Return the (X, Y) coordinate for the center point of the cell that contains the specified text.  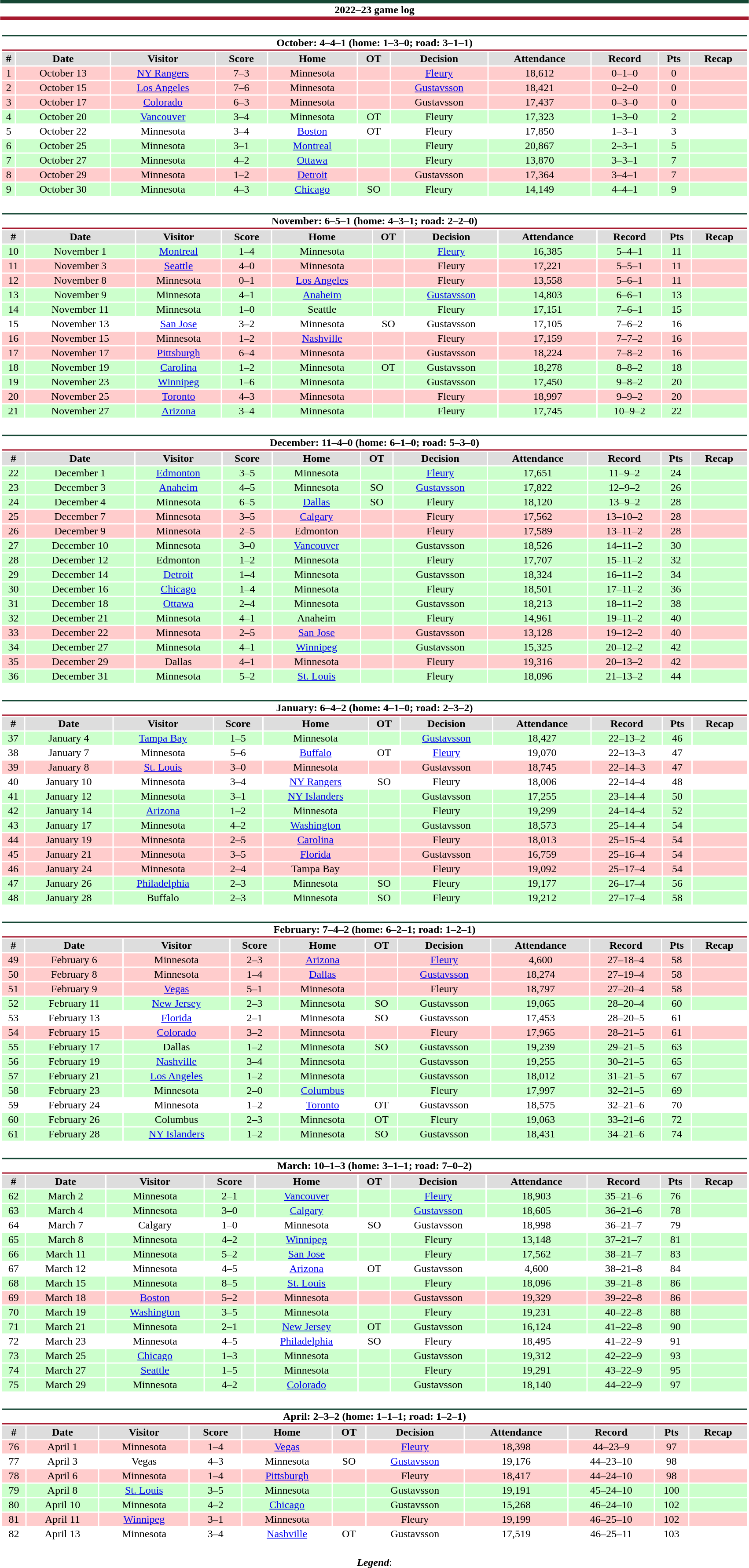
19,177 (542, 884)
73 (13, 1356)
46–25–11 (611, 1534)
19,065 (540, 1003)
45 (13, 855)
January 14 (69, 811)
January 19 (69, 840)
1–3–1 (625, 132)
18,997 (547, 396)
41–22–9 (624, 1341)
25–16–4 (627, 855)
77 (14, 1462)
32–21–6 (626, 1105)
16–11–2 (624, 575)
18,903 (536, 1196)
29 (13, 575)
1–6 (246, 382)
14,149 (540, 190)
23 (13, 488)
18,278 (547, 367)
25–17–4 (627, 869)
17,105 (547, 324)
January 8 (69, 768)
13–9–2 (624, 502)
December 14 (80, 575)
18–11–2 (624, 604)
January 26 (69, 884)
March 11 (66, 1254)
29–21–5 (626, 1047)
17,437 (540, 102)
13,558 (547, 280)
February: 7–4–2 (home: 6–2–1; road: 1–2–1) (374, 930)
17,965 (540, 1032)
57 (13, 1076)
20–12–2 (624, 647)
17,589 (538, 531)
December 22 (80, 633)
18,012 (540, 1076)
October: 4–4–1 (home: 1–3–0; road: 3–1–1) (374, 43)
41–22–8 (624, 1327)
25–15–4 (627, 840)
December 1 (80, 473)
27–17–4 (627, 898)
90 (676, 1327)
8–8–2 (629, 367)
49 (13, 960)
17,745 (547, 411)
January 7 (69, 753)
November 9 (80, 295)
42–22–9 (624, 1356)
7–3 (241, 73)
5–1 (254, 989)
24–14–4 (627, 811)
March 29 (66, 1385)
13,128 (538, 633)
November 11 (80, 309)
53 (13, 1018)
14 (13, 309)
13–11–2 (624, 531)
January 28 (69, 898)
7–7–2 (629, 338)
22–14–4 (627, 782)
April 6 (62, 1476)
45–24–10 (611, 1491)
January 4 (69, 738)
March 12 (66, 1269)
18,213 (538, 604)
0–1 (246, 280)
March 19 (66, 1312)
27–20–4 (626, 989)
18,526 (538, 546)
April 8 (62, 1491)
22–14–3 (627, 768)
October 27 (63, 161)
38–21–8 (624, 1269)
20,867 (540, 146)
October 13 (63, 73)
84 (676, 1269)
9–8–2 (629, 382)
30–21–5 (626, 1061)
October 25 (63, 146)
39–22–8 (624, 1298)
17,323 (540, 117)
18,140 (536, 1385)
19,255 (540, 1061)
December 9 (80, 531)
3–3–1 (625, 161)
21–13–2 (624, 676)
0–3–0 (625, 102)
28–21–5 (626, 1032)
17–11–2 (624, 589)
14,961 (538, 618)
18,612 (540, 73)
17,997 (540, 1090)
68 (13, 1283)
7–8–2 (629, 353)
19,092 (542, 869)
5–5–1 (629, 266)
14–11–2 (624, 546)
19,329 (536, 1298)
December 12 (80, 560)
36–21–7 (624, 1225)
35 (13, 662)
February 28 (74, 1134)
18,431 (540, 1134)
19,063 (540, 1119)
27–19–4 (626, 974)
18,998 (536, 1225)
3–4–1 (625, 175)
9–9–2 (629, 396)
4–0 (246, 266)
December 10 (80, 546)
100 (672, 1491)
17,450 (547, 382)
November 23 (80, 382)
19,212 (542, 898)
January 10 (69, 782)
October 20 (63, 117)
95 (676, 1370)
March 15 (66, 1283)
11–9–2 (624, 473)
44–23–10 (611, 1462)
November 17 (80, 353)
18,421 (540, 88)
January 21 (69, 855)
33 (13, 633)
17,707 (538, 560)
82 (14, 1534)
October 17 (63, 102)
43 (13, 826)
18,120 (538, 502)
19,312 (536, 1356)
19,191 (516, 1491)
10–9–2 (629, 411)
December 3 (80, 488)
31–21–5 (626, 1076)
March 8 (66, 1240)
October 22 (63, 132)
19,231 (536, 1312)
18,427 (542, 738)
19–11–2 (624, 618)
43–22–9 (624, 1370)
0–1–0 (625, 73)
44–23–9 (611, 1447)
15–11–2 (624, 560)
93 (676, 1356)
80 (14, 1505)
November 19 (80, 367)
April 3 (62, 1462)
27–18–4 (626, 960)
December 21 (80, 618)
40–22–8 (624, 1312)
64 (13, 1225)
February 19 (74, 1061)
November 25 (80, 396)
16,124 (536, 1327)
39–21–8 (624, 1283)
17,453 (540, 1018)
March 4 (66, 1211)
10 (13, 251)
17,822 (538, 488)
46–24–10 (611, 1505)
19,199 (516, 1520)
December 4 (80, 502)
7–6–2 (629, 324)
17,519 (516, 1534)
18,324 (538, 575)
32–21–5 (626, 1090)
18,006 (542, 782)
December 29 (80, 662)
2022–23 game log (374, 10)
17,651 (538, 473)
7–6–1 (629, 309)
November 27 (80, 411)
83 (676, 1254)
7–6 (241, 88)
October 15 (63, 88)
71 (13, 1327)
8 (9, 175)
April: 2–3–2 (home: 1–1–1; road: 1–2–1) (374, 1416)
34–21–6 (626, 1134)
31 (13, 604)
59 (13, 1105)
December 27 (80, 647)
4 (9, 117)
17,255 (542, 797)
November 3 (80, 266)
19,070 (542, 753)
18,573 (542, 826)
February 26 (74, 1119)
February 9 (74, 989)
38–21–7 (624, 1254)
December 18 (80, 604)
13–10–2 (624, 517)
November 1 (80, 251)
March 7 (66, 1225)
18,745 (542, 768)
January 17 (69, 826)
18,398 (516, 1447)
November 15 (80, 338)
February 15 (74, 1032)
51 (13, 989)
April 11 (62, 1520)
6–4 (246, 353)
5–4–1 (629, 251)
88 (676, 1312)
46–25–10 (611, 1520)
18,274 (540, 974)
6–6–1 (629, 295)
2–0 (254, 1090)
19–12–2 (624, 633)
19,316 (538, 662)
17,221 (547, 266)
16,759 (542, 855)
28–20–5 (626, 1018)
22–13–2 (627, 738)
2–3–1 (625, 146)
17,151 (547, 309)
37–21–7 (624, 1240)
March 23 (66, 1341)
17,850 (540, 132)
December 7 (80, 517)
55 (13, 1047)
18,501 (538, 589)
October 30 (63, 190)
28–20–4 (626, 1003)
20–13–2 (624, 662)
18,495 (536, 1341)
19,176 (516, 1462)
1–3–0 (625, 117)
22–13–3 (627, 753)
35–21–6 (624, 1196)
6 (9, 146)
November 8 (80, 280)
March 2 (66, 1196)
November: 6–5–1 (home: 4–3–1; road: 2–2–0) (374, 221)
26–17–4 (627, 884)
March 27 (66, 1370)
5–6 (238, 753)
15,268 (516, 1505)
14,803 (547, 295)
13,870 (540, 161)
13,148 (536, 1240)
6–3 (241, 102)
41 (13, 797)
17,364 (540, 175)
5–6–1 (629, 280)
February 21 (74, 1076)
18,797 (540, 989)
18,605 (536, 1211)
25–14–4 (627, 826)
25 (13, 517)
April 10 (62, 1505)
March 18 (66, 1298)
December 16 (80, 589)
4–4–1 (625, 190)
December 31 (80, 676)
March 21 (66, 1327)
6–5 (247, 502)
66 (13, 1254)
17 (13, 353)
12 (13, 280)
17,159 (547, 338)
21 (13, 411)
44–24–10 (611, 1476)
December: 11–4–0 (home: 6–1–0; road: 5–3–0) (374, 442)
12–9–2 (624, 488)
October 29 (63, 175)
April 13 (62, 1534)
44–22–9 (624, 1385)
103 (672, 1534)
March: 10–1–3 (home: 3–1–1; road: 7–0–2) (374, 1166)
18,224 (547, 353)
27 (13, 546)
62 (13, 1196)
36–21–6 (624, 1211)
February 13 (74, 1018)
23–14–4 (627, 797)
February 17 (74, 1047)
February 23 (74, 1090)
37 (13, 738)
January 24 (69, 869)
March 25 (66, 1356)
18,575 (540, 1105)
February 11 (74, 1003)
16,385 (547, 251)
19 (13, 382)
91 (676, 1341)
18,013 (542, 840)
33–21–6 (626, 1119)
8–5 (230, 1283)
75 (13, 1385)
15,325 (538, 647)
February 24 (74, 1105)
February 6 (74, 960)
January 12 (69, 797)
19,299 (542, 811)
39 (13, 768)
0–2–0 (625, 88)
November 13 (80, 324)
1–3 (230, 1356)
19,239 (540, 1047)
19,291 (536, 1370)
January: 6–4–2 (home: 4–1–0; road: 2–3–2) (374, 708)
18,417 (516, 1476)
April 1 (62, 1447)
February 8 (74, 974)
1 (9, 73)
